Provide the (x, y) coordinate of the cell's center where the given text is located.  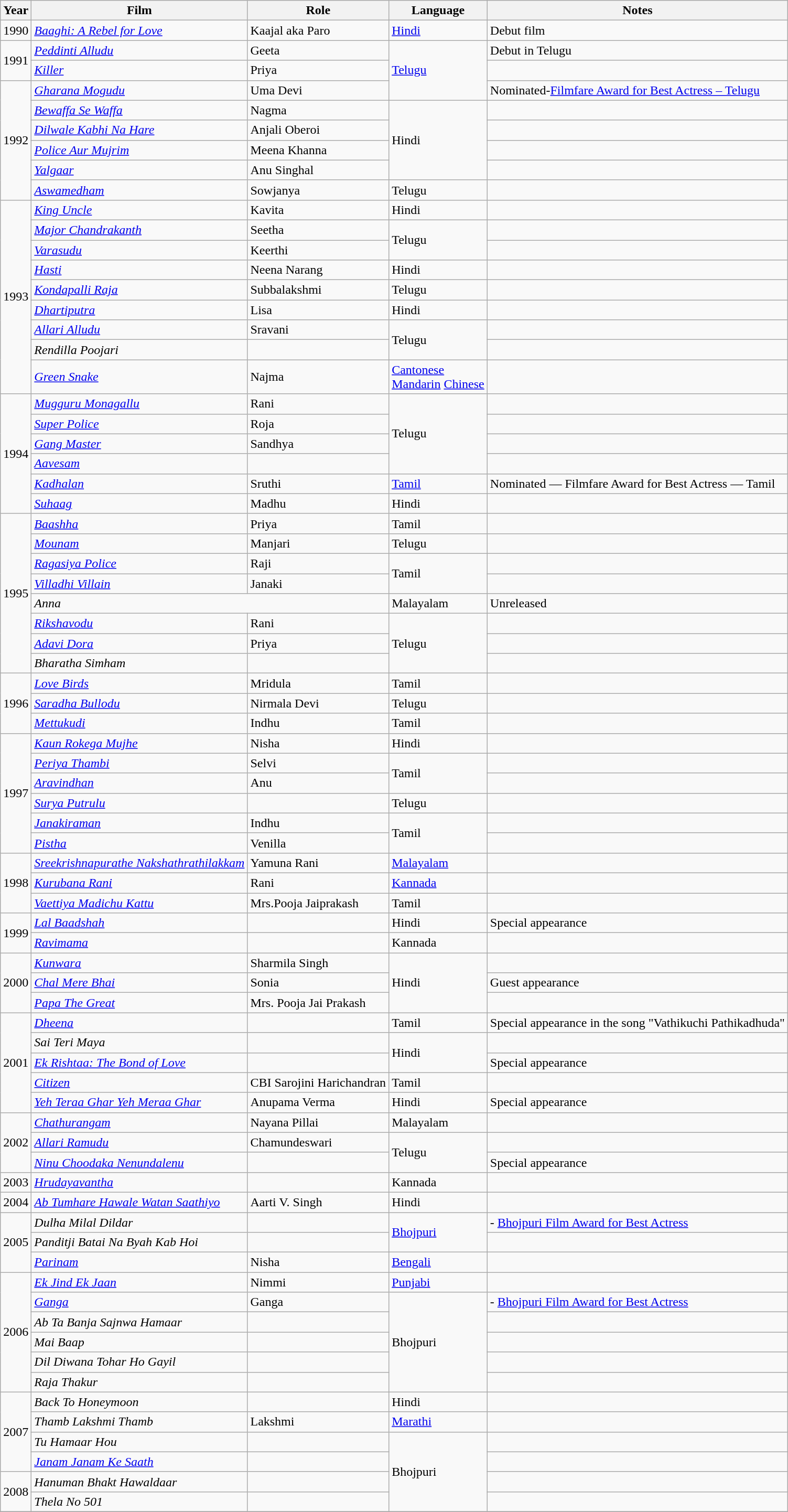
Rikshavodu (139, 624)
Hanuman Bhakt Hawaldaar (139, 1482)
Role (318, 10)
Mrs. Pooja Jai Prakash (318, 1003)
Sharmila Singh (318, 963)
Pistha (139, 843)
Chamundeswari (318, 1142)
Anu (318, 783)
Dheena (139, 1023)
Chathurangam (139, 1122)
Bengali (438, 1262)
Debut in Telugu (638, 50)
Allari Ramudu (139, 1142)
Aswamedham (139, 190)
Ek Rishtaa: The Bond of Love (139, 1063)
2006 (16, 1332)
Punjabi (438, 1282)
Raja Thakur (139, 1382)
Major Chandrakanth (139, 230)
Villadhi Villain (139, 584)
Lakshmi (318, 1422)
Kunwara (139, 963)
Mai Baap (139, 1342)
2002 (16, 1142)
Green Snake (139, 377)
Hrudayavantha (139, 1182)
2000 (16, 983)
Chal Mere Bhai (139, 983)
Meena Khanna (318, 150)
Raji (318, 563)
2005 (16, 1242)
Lisa (318, 310)
Aravindhan (139, 783)
Unreleased (638, 604)
2004 (16, 1202)
Notes (638, 10)
Nominated — Filmfare Award for Best Actress — Tamil (638, 484)
2003 (16, 1182)
Bharatha Simham (139, 663)
Kadhalan (139, 484)
Anjali Oberoi (318, 130)
Selvi (318, 763)
Dulha Milal Dildar (139, 1223)
Nagma (318, 110)
Sravani (318, 330)
1995 (16, 593)
Mettukudi (139, 723)
1990 (16, 30)
Subbalakshmi (318, 290)
Anu Singhal (318, 170)
Nayana Pillai (318, 1122)
Killer (139, 70)
Dil Diwana Tohar Ho Gayil (139, 1362)
Gharana Mogudu (139, 90)
Debut film (638, 30)
Ab Ta Banja Sajnwa Hamaar (139, 1322)
King Uncle (139, 210)
Venilla (318, 843)
Mridula (318, 683)
Manjari (318, 543)
Sruthi (318, 484)
Dhartiputra (139, 310)
Police Aur Mujrim (139, 150)
Aarti V. Singh (318, 1202)
1997 (16, 793)
1992 (16, 140)
Baaghi: A Rebel for Love (139, 30)
Sai Teri Maya (139, 1043)
Madhu (318, 503)
Roja (318, 424)
Citizen (139, 1082)
Nimmi (318, 1282)
Anna (210, 604)
Parinam (139, 1262)
Mounam (139, 543)
Thamb Lakshmi Thamb (139, 1422)
Tu Hamaar Hou (139, 1442)
Keerthi (318, 250)
Adavi Dora (139, 644)
2007 (16, 1432)
1991 (16, 60)
1993 (16, 297)
Sowjanya (318, 190)
Baashha (139, 523)
Ragasiya Police (139, 563)
Allari Alludu (139, 330)
1996 (16, 703)
Mugguru Monagallu (139, 404)
Gang Master (139, 444)
Guest appearance (638, 983)
Periya Thambi (139, 763)
Najma (318, 377)
Mrs.Pooja Jaiprakash (318, 903)
Sreekrishnapurathe Nakshathrathilakkam (139, 863)
2008 (16, 1492)
Nirmala Devi (318, 703)
2001 (16, 1063)
Marathi (438, 1422)
Seetha (318, 230)
Super Police (139, 424)
Lal Baadshah (139, 923)
Language (438, 10)
Uma Devi (318, 90)
Papa The Great (139, 1003)
Nominated-Filmfare Award for Best Actress – Telugu (638, 90)
Yeh Teraa Ghar Yeh Meraa Ghar (139, 1102)
Kaajal aka Paro (318, 30)
Janakiraman (139, 823)
Thela No 501 (139, 1502)
Geeta (318, 50)
Yalgaar (139, 170)
Ab Tumhare Hawale Watan Saathiyo (139, 1202)
Surya Putrulu (139, 803)
CantoneseMandarin Chinese (438, 377)
Hasti (139, 270)
Back To Honeymoon (139, 1402)
Special appearance in the song "Vathikuchi Pathikadhuda" (638, 1023)
Kondapalli Raja (139, 290)
1998 (16, 883)
Kaun Rokega Mujhe (139, 743)
Janam Janam Ke Saath (139, 1462)
Aavesam (139, 464)
Anupama Verma (318, 1102)
Sonia (318, 983)
Panditji Batai Na Byah Kab Hoi (139, 1242)
Saradha Bullodu (139, 703)
Bewaffa Se Waffa (139, 110)
Ravimama (139, 943)
Ek Jind Ek Jaan (139, 1282)
Dilwale Kabhi Na Hare (139, 130)
Sandhya (318, 444)
1994 (16, 454)
Rendilla Poojari (139, 350)
CBI Sarojini Harichandran (318, 1082)
Vaettiya Madichu Kattu (139, 903)
Kurubana Rani (139, 883)
Year (16, 10)
Suhaag (139, 503)
Varasudu (139, 250)
Love Birds (139, 683)
Film (139, 10)
1999 (16, 933)
Ninu Choodaka Nenundalenu (139, 1162)
Janaki (318, 584)
Peddinti Alludu (139, 50)
Yamuna Rani (318, 863)
Kavita (318, 210)
Neena Narang (318, 270)
